Find where the given text appears and provide that cell's center as [x, y] coordinate. 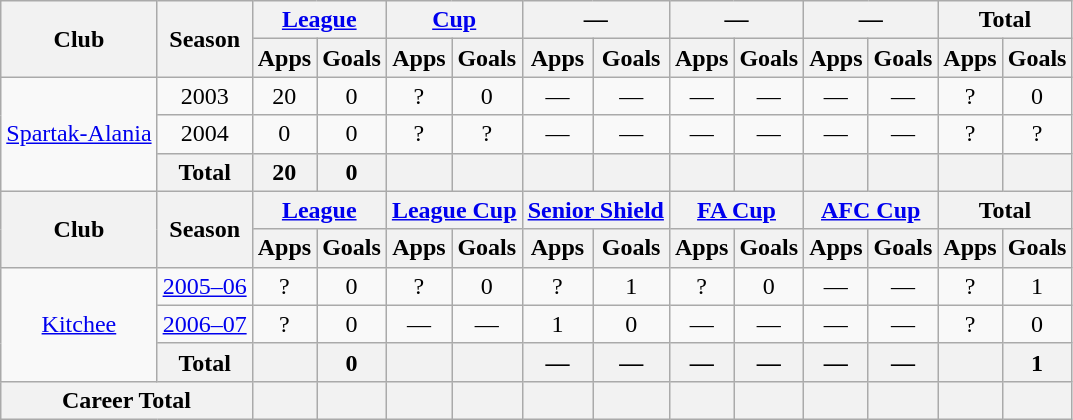
2006–07 [204, 324]
AFC Cup [871, 210]
Senior Shield [596, 210]
Career Total [126, 400]
2005–06 [204, 286]
Kitchee [79, 324]
Cup [454, 20]
2004 [204, 134]
FA Cup [736, 210]
2003 [204, 96]
Spartak-Alania [79, 134]
League Cup [454, 210]
